Return the [X, Y] coordinate for the center point of the cell that contains the specified text.  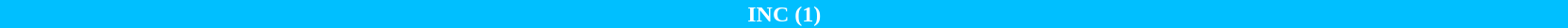
INC (1) [784, 14]
